Identify which cell holds the provided text, then report its (x, y) central coordinate. 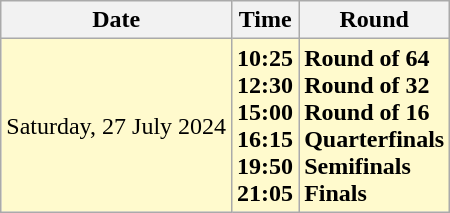
Round of 64Round of 32Round of 16QuarterfinalsSemifinalsFinals (374, 126)
Saturday, 27 July 2024 (116, 126)
Date (116, 20)
Round (374, 20)
10:2512:3015:0016:1519:5021:05 (266, 126)
Time (266, 20)
